Locate the cell with the specified text and output its [x, y] center coordinate. 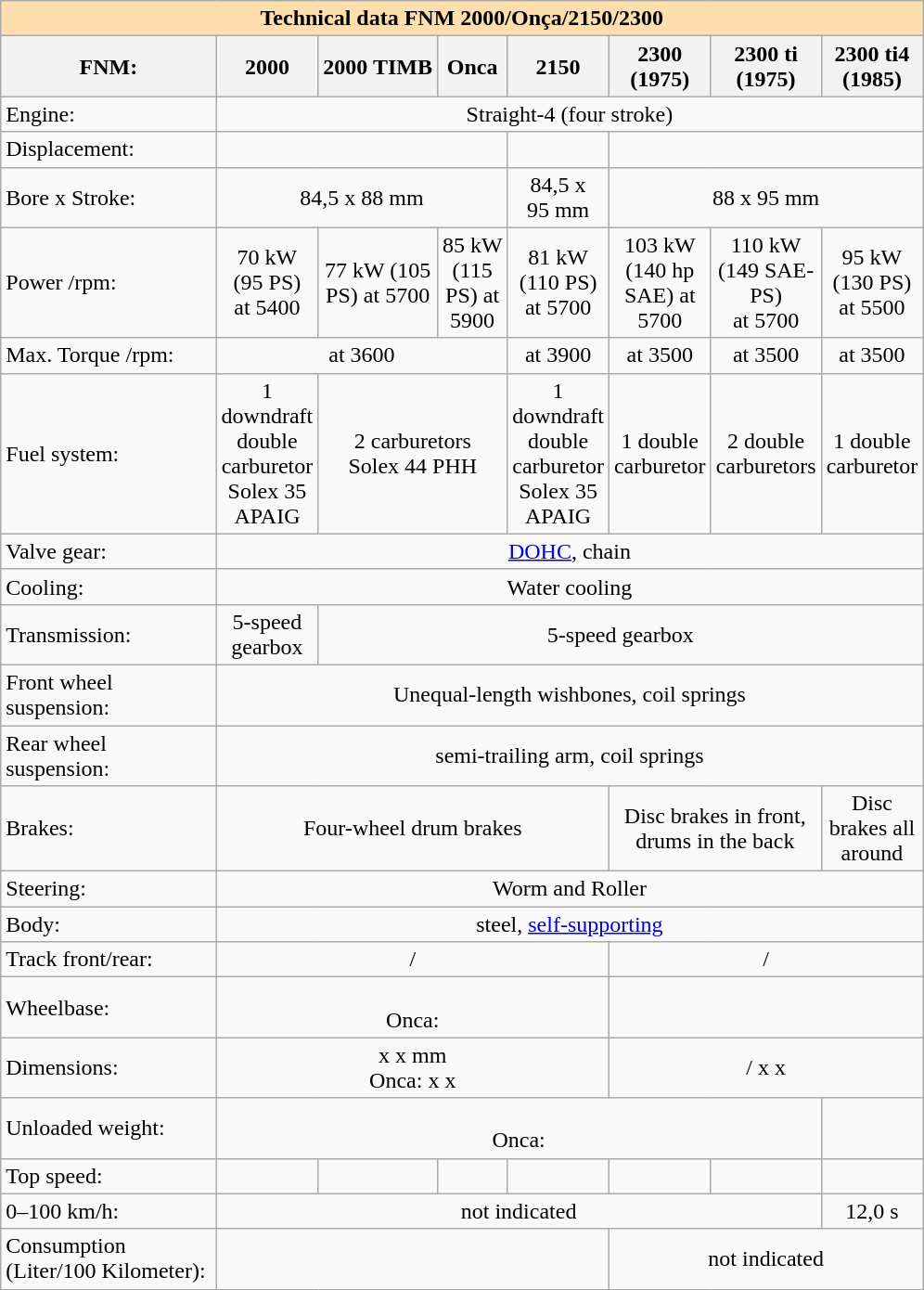
FNM: [109, 67]
x x mm Onca: x x [412, 1067]
84,5 x 95 mm [558, 197]
2 double carburetors [766, 453]
Brakes: [109, 829]
Transmission: [109, 635]
Consumption (Liter/100 Kilometer): [109, 1258]
Straight-4 (four stroke) [570, 114]
81 kW (110 PS)at 5700 [558, 282]
Worm and Roller [570, 889]
DOHC, chain [570, 551]
103 kW (140 hp SAE) at 5700 [660, 282]
Cooling: [109, 587]
2300 ti (1975) [766, 67]
Track front/rear: [109, 960]
Valve gear: [109, 551]
Unequal-length wishbones, coil springs [570, 694]
Technical data FNM 2000/Onça/2150/2300 [462, 19]
2150 [558, 67]
84,5 x 88 mm [362, 197]
at 3600 [362, 355]
Engine: [109, 114]
77 kW (105 PS) at 5700 [379, 282]
12,0 s [872, 1211]
/ x x [765, 1067]
Bore x Stroke: [109, 197]
Water cooling [570, 587]
2300 ti4 (1985) [872, 67]
88 x 95 mm [765, 197]
Body: [109, 924]
85 kW (115 PS) at 5900 [471, 282]
Front wheel suspension: [109, 694]
95 kW (130 PS)at 5500 [872, 282]
Top speed: [109, 1176]
Dimensions: [109, 1067]
Power /rpm: [109, 282]
semi-trailing arm, coil springs [570, 755]
Onca [471, 67]
2300 (1975) [660, 67]
Unloaded weight: [109, 1129]
Rear wheel suspension: [109, 755]
Wheelbase: [109, 1008]
steel, self-supporting [570, 924]
Max. Torque /rpm: [109, 355]
Disc brakes in front, drums in the back [714, 829]
Disc brakes all around [872, 829]
Four-wheel drum brakes [412, 829]
0–100 km/h: [109, 1211]
2000 [267, 67]
Steering: [109, 889]
70 kW (95 PS)at 5400 [267, 282]
at 3900 [558, 355]
2 carburetors Solex 44 PHH [413, 453]
Displacement: [109, 149]
110 kW (149 SAE-PS)at 5700 [766, 282]
2000 TIMB [379, 67]
Fuel system: [109, 453]
